Return (X, Y) of the center of cell containing provided text 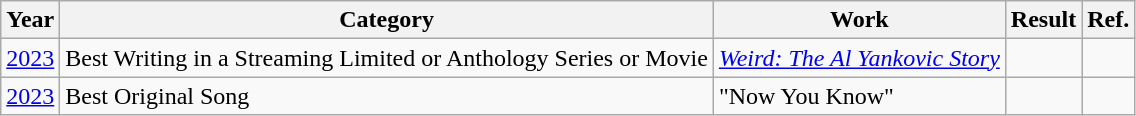
Result (1043, 20)
"Now You Know" (859, 96)
Weird: The Al Yankovic Story (859, 58)
Year (30, 20)
Category (387, 20)
Work (859, 20)
Best Writing in a Streaming Limited or Anthology Series or Movie (387, 58)
Ref. (1108, 20)
Best Original Song (387, 96)
